Return the [x, y] coordinate for the center point of the cell that contains the specified text.  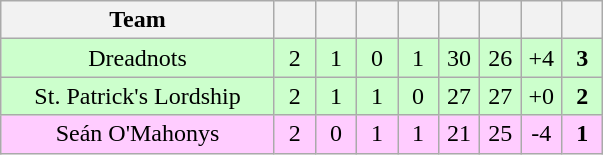
St. Patrick's Lordship [138, 96]
3 [582, 58]
30 [460, 58]
+4 [542, 58]
25 [500, 134]
21 [460, 134]
Seán O'Mahonys [138, 134]
+0 [542, 96]
-4 [542, 134]
26 [500, 58]
Team [138, 20]
Dreadnots [138, 58]
